Detect which cell encompasses the target text, then output its (x, y) center coordinate. 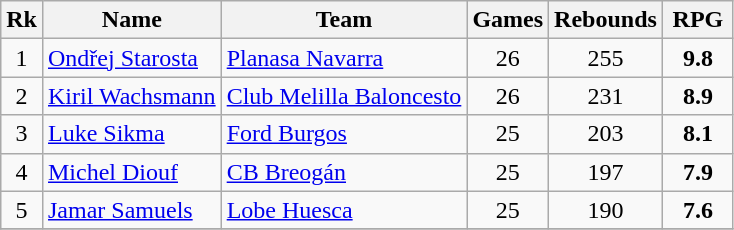
255 (606, 58)
197 (606, 172)
Rk (22, 20)
Name (132, 20)
5 (22, 210)
CB Breogán (344, 172)
3 (22, 134)
8.1 (698, 134)
Lobe Huesca (344, 210)
Ford Burgos (344, 134)
9.8 (698, 58)
Michel Diouf (132, 172)
8.9 (698, 96)
RPG (698, 20)
1 (22, 58)
203 (606, 134)
Planasa Navarra (344, 58)
Luke Sikma (132, 134)
190 (606, 210)
7.6 (698, 210)
Games (508, 20)
Ondřej Starosta (132, 58)
7.9 (698, 172)
2 (22, 96)
Rebounds (606, 20)
Kiril Wachsmann (132, 96)
4 (22, 172)
231 (606, 96)
Jamar Samuels (132, 210)
Team (344, 20)
Club Melilla Baloncesto (344, 96)
